For the text-containing cell, return its midpoint in [X, Y] coordinate format. 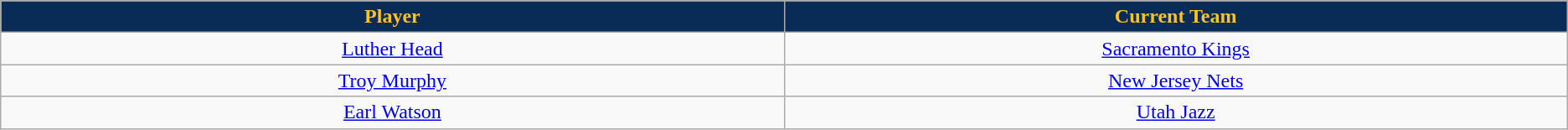
New Jersey Nets [1176, 81]
Current Team [1176, 17]
Sacramento Kings [1176, 49]
Earl Watson [392, 112]
Player [392, 17]
Troy Murphy [392, 81]
Utah Jazz [1176, 112]
Luther Head [392, 49]
